Extract the (X, Y) coordinate from the center of the cell holding the provided text.  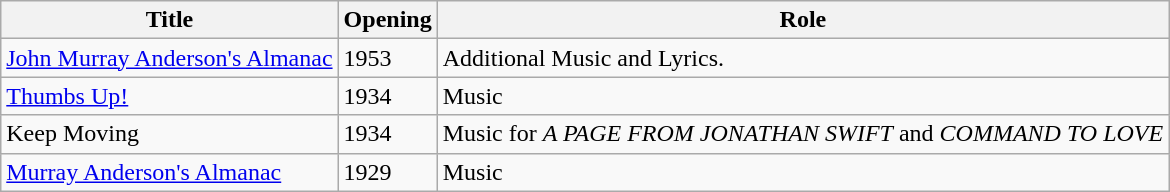
Music for A PAGE FROM JONATHAN SWIFT and COMMAND TO LOVE (802, 134)
Murray Anderson's Almanac (170, 172)
Additional Music and Lyrics. (802, 58)
Keep Moving (170, 134)
Role (802, 20)
John Murray Anderson's Almanac (170, 58)
1953 (388, 58)
Opening (388, 20)
Title (170, 20)
1929 (388, 172)
Thumbs Up! (170, 96)
